Return (X, Y) of the center of cell containing provided text 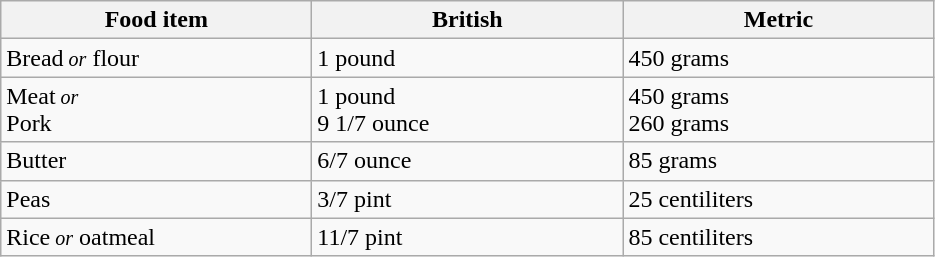
25 centiliters (778, 199)
3/7 pint (468, 199)
Peas (156, 199)
1 pound 9 1/7 ounce (468, 110)
85 centiliters (778, 237)
Rice or oatmeal (156, 237)
Bread or flour (156, 58)
Food item (156, 20)
Meat or Pork (156, 110)
6/7 ounce (468, 161)
Metric (778, 20)
450 grams 260 grams (778, 110)
British (468, 20)
450 grams (778, 58)
11/7 pint (468, 237)
1 pound (468, 58)
85 grams (778, 161)
Butter (156, 161)
